Identify which cell holds the provided text, then report its (X, Y) central coordinate. 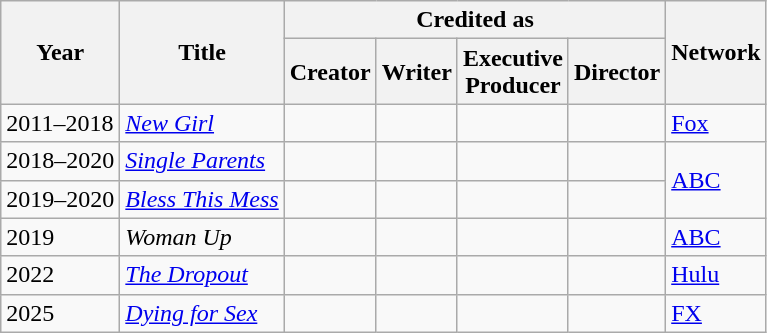
Fox (716, 123)
The Dropout (202, 275)
Network (716, 52)
Writer (416, 72)
Woman Up (202, 237)
Title (202, 52)
New Girl (202, 123)
2022 (60, 275)
Hulu (716, 275)
Director (616, 72)
Executive Producer (512, 72)
FX (716, 313)
2018–2020 (60, 161)
Single Parents (202, 161)
2011–2018 (60, 123)
2019–2020 (60, 199)
2025 (60, 313)
2019 (60, 237)
Dying for Sex (202, 313)
Bless This Mess (202, 199)
Creator (330, 72)
Year (60, 52)
Credited as (474, 20)
